From the cell containing the given text, extract its center point as [X, Y] coordinate. 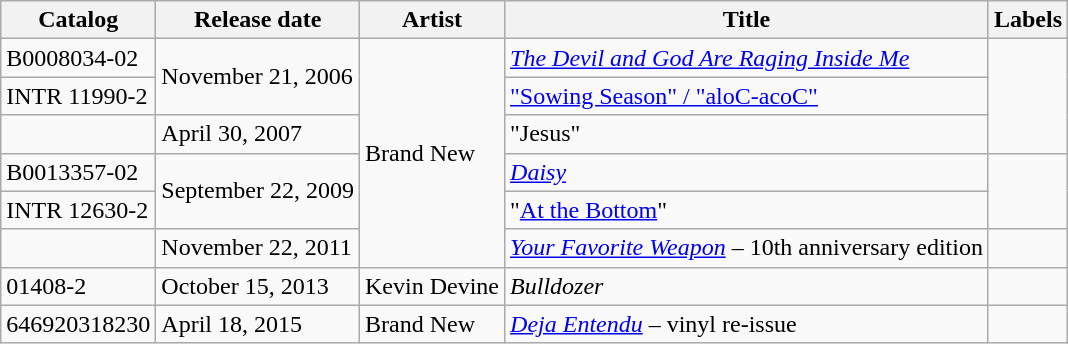
Bulldozer [747, 286]
September 22, 2009 [258, 191]
November 22, 2011 [258, 248]
Kevin Devine [432, 286]
October 15, 2013 [258, 286]
646920318230 [78, 324]
Release date [258, 20]
B0013357-02 [78, 172]
"At the Bottom" [747, 210]
Title [747, 20]
Your Favorite Weapon – 10th anniversary edition [747, 248]
"Jesus" [747, 134]
01408-2 [78, 286]
B0008034-02 [78, 58]
INTR 11990-2 [78, 96]
Labels [1028, 20]
April 18, 2015 [258, 324]
"Sowing Season" / "aloC-acoC" [747, 96]
INTR 12630-2 [78, 210]
April 30, 2007 [258, 134]
November 21, 2006 [258, 77]
Catalog [78, 20]
The Devil and God Are Raging Inside Me [747, 58]
Deja Entendu – vinyl re-issue [747, 324]
Daisy [747, 172]
Artist [432, 20]
